Identify which cell holds the provided text, then report its [X, Y] central coordinate. 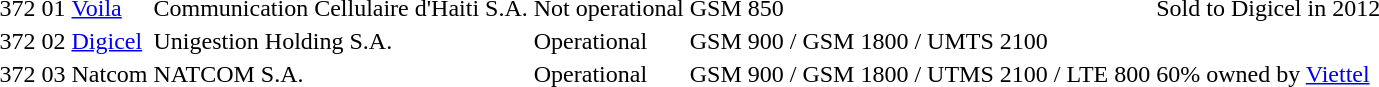
Unigestion Holding S.A. [340, 41]
GSM 900 / GSM 1800 / UMTS 2100 [920, 41]
02 [54, 41]
Operational [608, 41]
Digicel [110, 41]
